Find where the given text appears and provide that cell's center as (X, Y) coordinate. 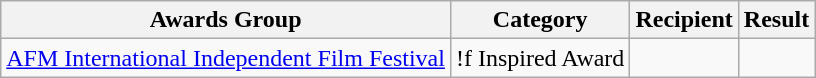
Recipient (684, 20)
Category (540, 20)
AFM International Independent Film Festival (226, 58)
!f Inspired Award (540, 58)
Result (776, 20)
Awards Group (226, 20)
